Capture the cell that displays the provided text and extract its [x, y] central coordinate. 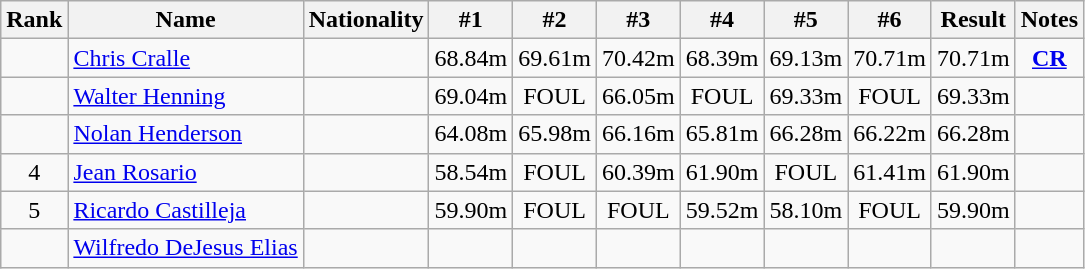
Notes [1049, 20]
69.04m [471, 96]
64.08m [471, 134]
66.05m [638, 96]
61.41m [890, 172]
Wilfredo DeJesus Elias [186, 248]
#6 [890, 20]
Jean Rosario [186, 172]
65.81m [722, 134]
4 [34, 172]
66.22m [890, 134]
70.42m [638, 58]
#5 [806, 20]
69.61m [555, 58]
68.84m [471, 58]
Nationality [366, 20]
CR [1049, 58]
60.39m [638, 172]
Ricardo Castilleja [186, 210]
#4 [722, 20]
5 [34, 210]
#1 [471, 20]
Walter Henning [186, 96]
#2 [555, 20]
65.98m [555, 134]
Name [186, 20]
59.52m [722, 210]
69.13m [806, 58]
#3 [638, 20]
58.54m [471, 172]
Nolan Henderson [186, 134]
Rank [34, 20]
66.16m [638, 134]
Result [973, 20]
Chris Cralle [186, 58]
68.39m [722, 58]
58.10m [806, 210]
